From the cell containing the given text, extract its center point as [x, y] coordinate. 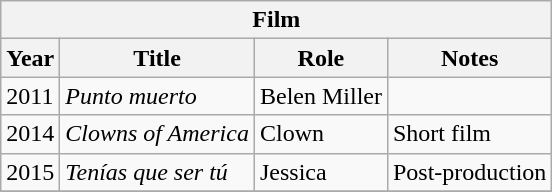
Post-production [469, 172]
Role [320, 58]
Jessica [320, 172]
Title [158, 58]
Tenías que ser tú [158, 172]
Film [276, 20]
Clowns of America [158, 134]
Punto muerto [158, 96]
Belen Miller [320, 96]
2011 [30, 96]
2015 [30, 172]
Year [30, 58]
2014 [30, 134]
Short film [469, 134]
Clown [320, 134]
Notes [469, 58]
